Locate the cell with the specified text and output its (X, Y) center coordinate. 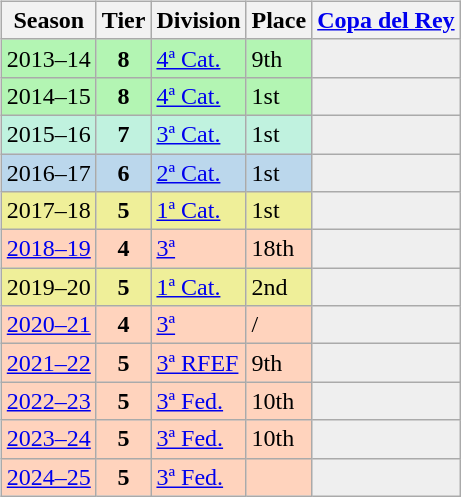
2015–16 (48, 134)
6 (124, 173)
Copa del Rey (386, 20)
/ (279, 325)
2022–23 (48, 401)
18th (279, 249)
2019–20 (48, 287)
2nd (279, 287)
2016–17 (48, 173)
2020–21 (48, 325)
Season (48, 20)
2013–14 (48, 58)
3ª RFEF (198, 363)
2ª Cat. (198, 173)
2014–15 (48, 96)
2024–25 (48, 477)
2023–24 (48, 439)
7 (124, 134)
3ª Cat. (198, 134)
2018–19 (48, 249)
2017–18 (48, 211)
Tier (124, 20)
Place (279, 20)
Division (198, 20)
2021–22 (48, 363)
